Extract the (x, y) coordinate from the center of the cell holding the provided text.  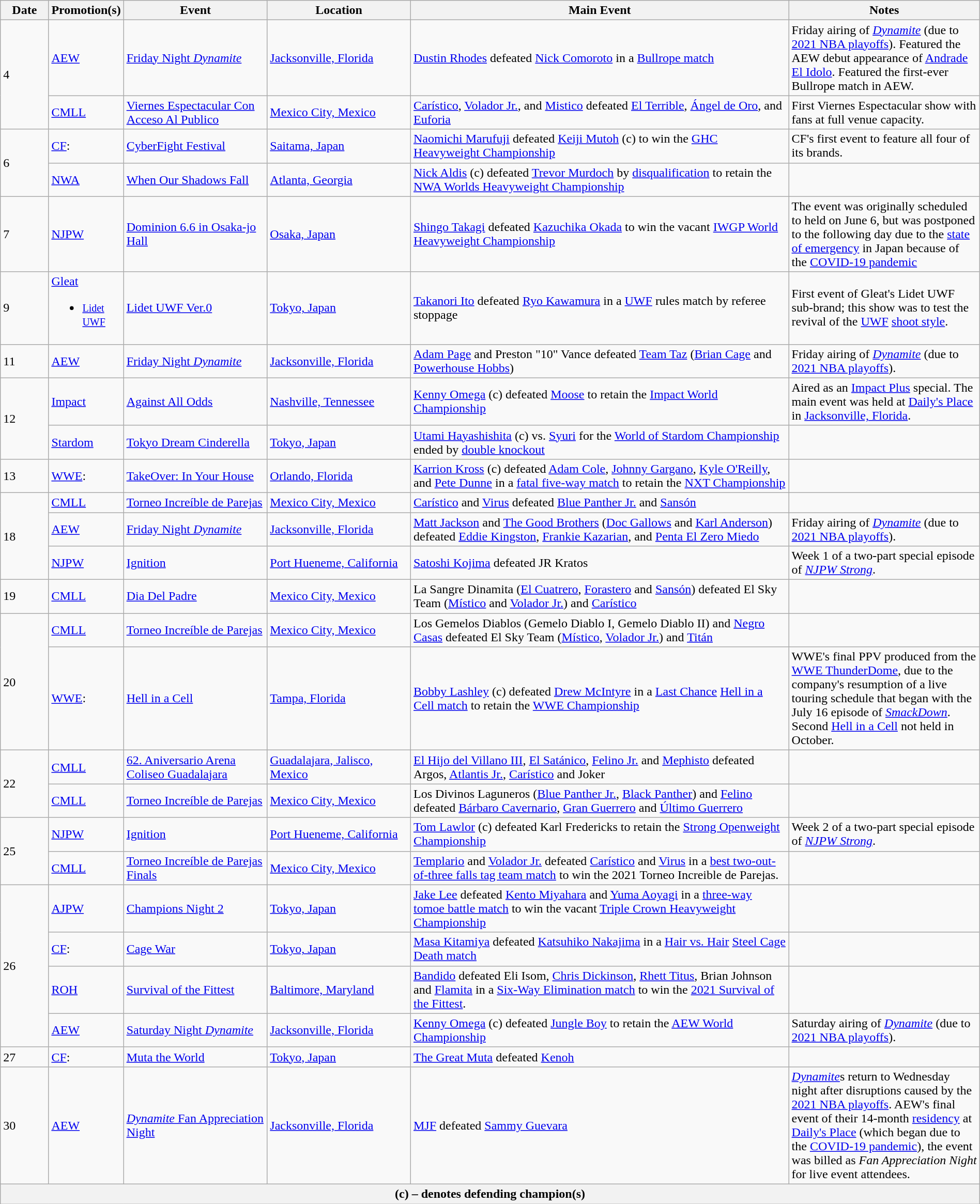
Utami Hayashishita (c) vs. Syuri for the World of Stardom Championship ended by double knockout (600, 442)
ROH (86, 990)
25 (25, 851)
CyberFight Festival (195, 146)
Jake Lee defeated Kento Miyahara and Yuma Aoyagi in a three-way tomoe battle match to win the vacant Triple Crown Heavyweight Championship (600, 908)
4 (25, 74)
7 (25, 234)
CF's first event to feature all four of its brands. (884, 146)
Aired as an Impact Plus special. The main event was held at Daily's Place in Jacksonville, Florida. (884, 402)
22 (25, 784)
TakeOver: In Your House (195, 475)
Promotion(s) (86, 10)
Survival of the Fittest (195, 990)
Torneo Increíble de Parejas Finals (195, 868)
Event (195, 10)
Dustin Rhodes defeated Nick Comoroto in a Bullrope match (600, 58)
30 (25, 1125)
Masa Kitamiya defeated Katsuhiko Nakajima in a Hair vs. Hair Steel Cage Death match (600, 949)
First event of Gleat's Lidet UWF sub-brand; this show was to test the revival of the UWF shoot style. (884, 308)
13 (25, 475)
GleatLidet UWF (86, 308)
Tom Lawlor (c) defeated Karl Fredericks to retain the Strong Openweight Championship (600, 834)
Nick Aldis (c) defeated Trevor Murdoch by disqualification to retain the NWA Worlds Heavyweight Championship (600, 180)
Against All Odds (195, 402)
AJPW (86, 908)
Matt Jackson and The Good Brothers (Doc Gallows and Karl Anderson) defeated Eddie Kingston, Frankie Kazarian, and Penta El Zero Miedo (600, 529)
Orlando, Florida (339, 475)
When Our Shadows Fall (195, 180)
La Sangre Dinamita (El Cuatrero, Forastero and Sansón) defeated El Sky Team (Místico and Volador Jr.) and Carístico (600, 596)
Week 1 of a two-part special episode of NJPW Strong. (884, 563)
First Viernes Espectacular show with fans at full venue capacity. (884, 113)
Muta the World (195, 1057)
Tokyo Dream Cinderella (195, 442)
Baltimore, Maryland (339, 990)
Guadalajara, Jalisco, Mexico (339, 767)
Main Event (600, 10)
Shingo Takagi defeated Kazuchika Okada to win the vacant IWGP World Heavyweight Championship (600, 234)
Cage War (195, 949)
Dominion 6.6 in Osaka-jo Hall (195, 234)
Viernes Espectacular Con Acceso Al Publico (195, 113)
Karrion Kross (c) defeated Adam Cole, Johnny Gargano, Kyle O'Reilly, and Pete Dunne in a fatal five-way match to retain the NXT Championship (600, 475)
NWA (86, 180)
Hell in a Cell (195, 699)
Notes (884, 10)
Stardom (86, 442)
Champions Night 2 (195, 908)
Week 2 of a two-part special episode of NJPW Strong. (884, 834)
19 (25, 596)
Los Divinos Laguneros (Blue Panther Jr., Black Panther) and Felino defeated Bárbaro Cavernario, Gran Guerrero and Último Guerrero (600, 801)
Nashville, Tennessee (339, 402)
Dia Del Padre (195, 596)
Date (25, 10)
Adam Page and Preston "10" Vance defeated Team Taz (Brian Cage and Powerhouse Hobbs) (600, 361)
Saturday Night Dynamite (195, 1030)
11 (25, 361)
Saitama, Japan (339, 146)
Bobby Lashley (c) defeated Drew McIntyre in a Last Chance Hell in a Cell match to retain the WWE Championship (600, 699)
Kenny Omega (c) defeated Moose to retain the Impact World Championship (600, 402)
Lidet UWF Ver.0 (195, 308)
6 (25, 163)
Carístico and Virus defeated Blue Panther Jr. and Sansón (600, 502)
9 (25, 308)
20 (25, 682)
26 (25, 966)
Satoshi Kojima defeated JR Kratos (600, 563)
El Hijo del Villano III, El Satánico, Felino Jr. and Mephisto defeated Argos, Atlantis Jr., Carístico and Joker (600, 767)
18 (25, 536)
Carístico, Volador Jr., and Mistico defeated El Terrible, Ángel de Oro, and Euforia (600, 113)
(c) – denotes defending champion(s) (490, 1194)
12 (25, 419)
Naomichi Marufuji defeated Keiji Mutoh (c) to win the GHC Heavyweight Championship (600, 146)
Osaka, Japan (339, 234)
Location (339, 10)
Templario and Volador Jr. defeated Carístico and Virus in a best two-out-of-three falls tag team match to win the 2021 Torneo Increible de Parejas. (600, 868)
62. Aniversario Arena Coliseo Guadalajara (195, 767)
Saturday airing of Dynamite (due to 2021 NBA playoffs). (884, 1030)
The Great Muta defeated Kenoh (600, 1057)
Takanori Ito defeated Ryo Kawamura in a UWF rules match by referee stoppage (600, 308)
27 (25, 1057)
Atlanta, Georgia (339, 180)
Impact (86, 402)
Tampa, Florida (339, 699)
Los Gemelos Diablos (Gemelo Diablo I, Gemelo Diablo II) and Negro Casas defeated El Sky Team (Místico, Volador Jr.) and Titán (600, 630)
Kenny Omega (c) defeated Jungle Boy to retain the AEW World Championship (600, 1030)
MJF defeated Sammy Guevara (600, 1125)
Dynamite Fan Appreciation Night (195, 1125)
